Detect which cell encompasses the target text, then output its [X, Y] center coordinate. 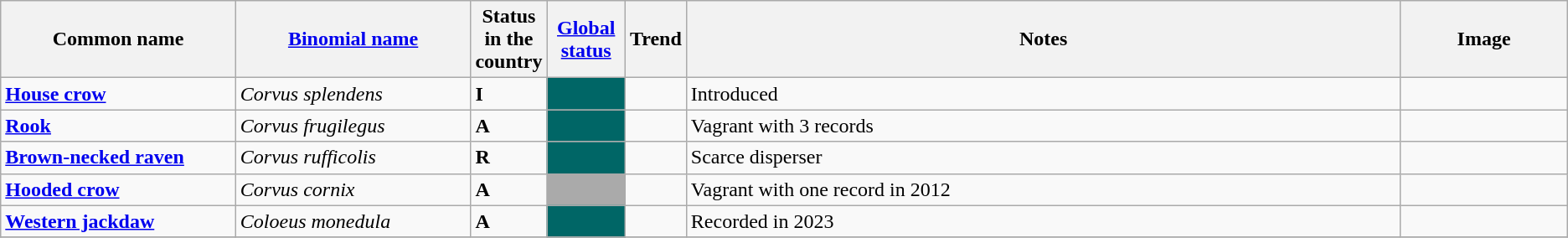
Trend [655, 39]
Image [1484, 39]
Recorded in 2023 [1044, 221]
Vagrant with 3 records [1044, 126]
Status in the country [509, 39]
Brown-necked raven [119, 158]
Notes [1044, 39]
Introduced [1044, 94]
I [509, 94]
Vagrant with one record in 2012 [1044, 189]
Rook [119, 126]
Corvus cornix [353, 189]
R [509, 158]
Coloeus monedula [353, 221]
Common name [119, 39]
Hooded crow [119, 189]
Corvus splendens [353, 94]
Corvus rufficolis [353, 158]
Western jackdaw [119, 221]
Corvus frugilegus [353, 126]
Binomial name [353, 39]
House crow [119, 94]
Scarce disperser [1044, 158]
Global status [586, 39]
